Determine the (x, y) coordinate at the center of the cell enclosing the given text.  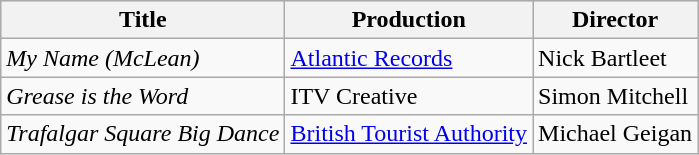
British Tourist Authority (409, 134)
Simon Mitchell (616, 96)
Michael Geigan (616, 134)
Nick Bartleet (616, 58)
Title (143, 20)
ITV Creative (409, 96)
Atlantic Records (409, 58)
Director (616, 20)
Trafalgar Square Big Dance (143, 134)
Production (409, 20)
My Name (McLean) (143, 58)
Grease is the Word (143, 96)
